Pinpoint the cell where the given text exists, returning its (X, Y) midpoint coordinate. 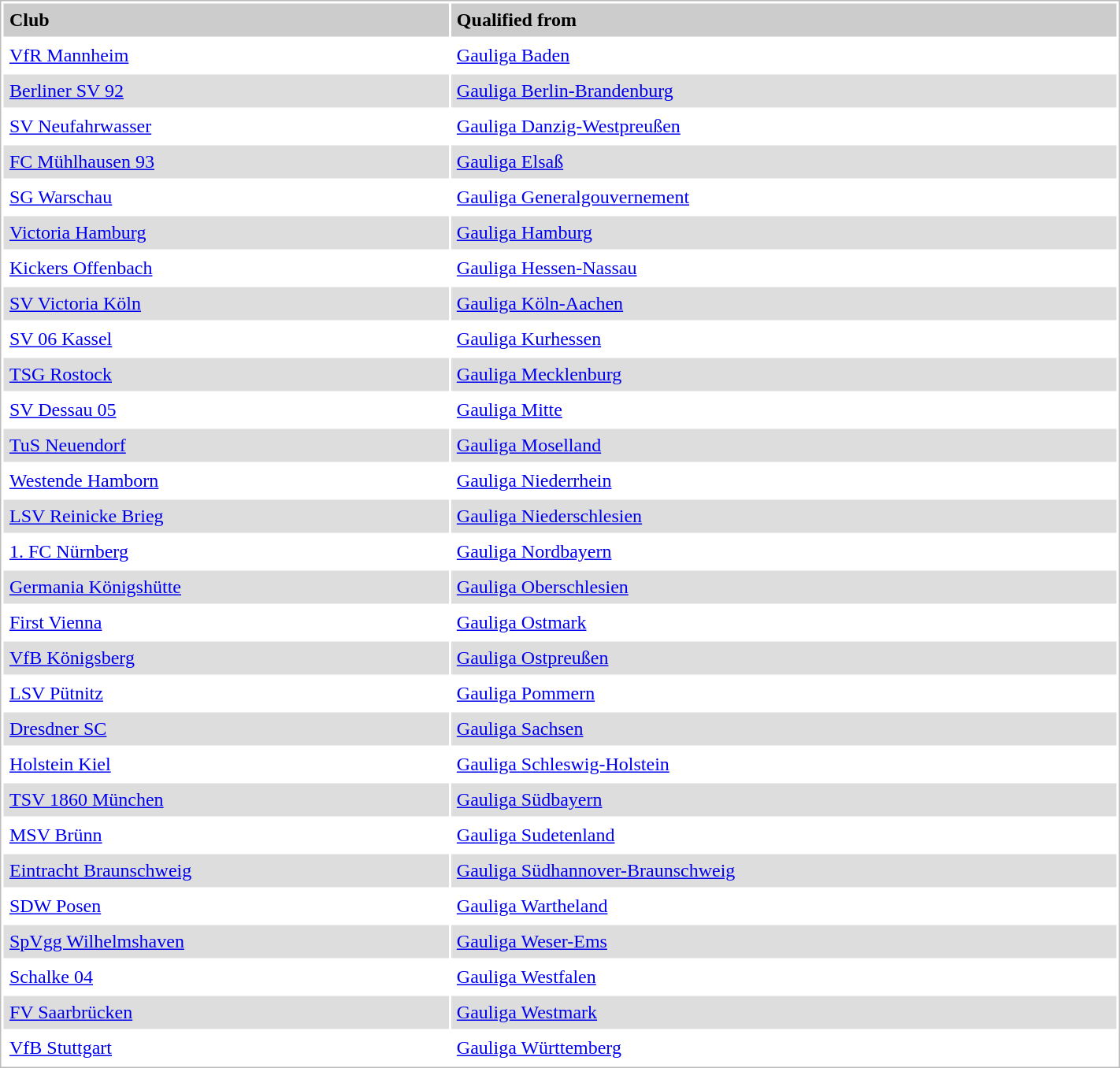
First Vienna (225, 623)
Eintracht Braunschweig (225, 870)
Gauliga Baden (783, 56)
Club (225, 20)
Gauliga Oberschlesien (783, 587)
Dresdner SC (225, 729)
SG Warschau (225, 198)
SV Victoria Köln (225, 303)
Gauliga Hessen-Nassau (783, 269)
Gauliga Sachsen (783, 729)
Berliner SV 92 (225, 91)
Holstein Kiel (225, 765)
Gauliga Westmark (783, 1012)
SV Dessau 05 (225, 410)
Gauliga Südbayern (783, 799)
Gauliga Württemberg (783, 1048)
Gauliga Hamburg (783, 232)
VfB Königsberg (225, 658)
Gauliga Mitte (783, 410)
Gauliga Südhannover-Braunschweig (783, 870)
Victoria Hamburg (225, 232)
Gauliga Westfalen (783, 977)
Gauliga Generalgouvernement (783, 198)
Gauliga Kurhessen (783, 339)
Gauliga Mecklenburg (783, 374)
Gauliga Niederschlesien (783, 516)
VfR Mannheim (225, 56)
MSV Brünn (225, 836)
TSV 1860 München (225, 799)
Germania Königshütte (225, 587)
Gauliga Berlin-Brandenburg (783, 91)
Gauliga Nordbayern (783, 552)
Gauliga Ostmark (783, 623)
Gauliga Sudetenland (783, 836)
Gauliga Elsaß (783, 161)
Gauliga Schleswig-Holstein (783, 765)
Gauliga Wartheland (783, 907)
Gauliga Niederrhein (783, 481)
FV Saarbrücken (225, 1012)
Kickers Offenbach (225, 269)
LSV Reinicke Brieg (225, 516)
Schalke 04 (225, 977)
1. FC Nürnberg (225, 552)
Qualified from (783, 20)
Gauliga Weser-Ems (783, 941)
Gauliga Pommern (783, 694)
SpVgg Wilhelmshaven (225, 941)
VfB Stuttgart (225, 1048)
Gauliga Köln-Aachen (783, 303)
FC Mühlhausen 93 (225, 161)
LSV Pütnitz (225, 694)
SDW Posen (225, 907)
Gauliga Ostpreußen (783, 658)
SV Neufahrwasser (225, 127)
SV 06 Kassel (225, 339)
Gauliga Moselland (783, 445)
TuS Neuendorf (225, 445)
Gauliga Danzig-Westpreußen (783, 127)
TSG Rostock (225, 374)
Westende Hamborn (225, 481)
